Output the [X, Y] coordinate of the center of the cell containing the given text.  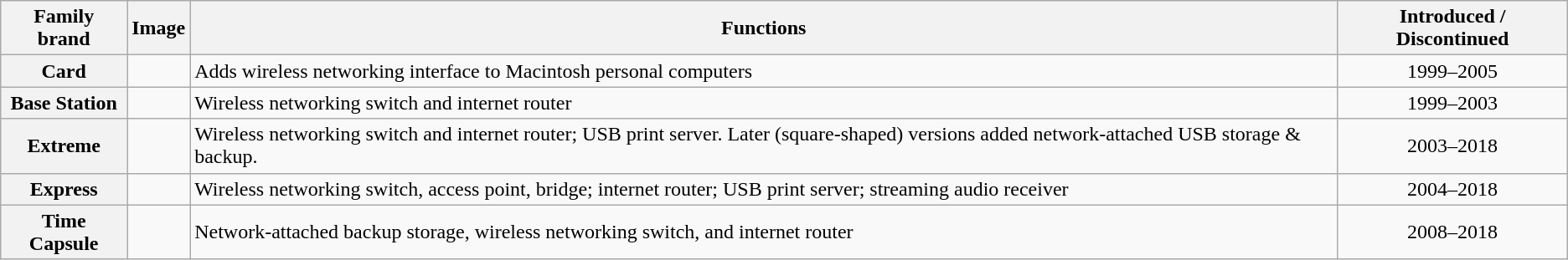
Base Station [64, 103]
Time Capsule [64, 232]
Card [64, 71]
Functions [764, 28]
Express [64, 189]
Wireless networking switch and internet router; USB print server. Later (square-shaped) versions added network-attached USB storage & backup. [764, 145]
Adds wireless networking interface to Macintosh personal computers [764, 71]
Introduced / Discontinued [1452, 28]
2004–2018 [1452, 189]
1999–2003 [1452, 103]
Image [159, 28]
1999–2005 [1452, 71]
2008–2018 [1452, 232]
Network-attached backup storage, wireless networking switch, and internet router [764, 232]
2003–2018 [1452, 145]
Wireless networking switch, access point, bridge; internet router; USB print server; streaming audio receiver [764, 189]
Family brand [64, 28]
Extreme [64, 145]
Wireless networking switch and internet router [764, 103]
